Search for the cell housing the specified text and yield its (X, Y) center coordinate. 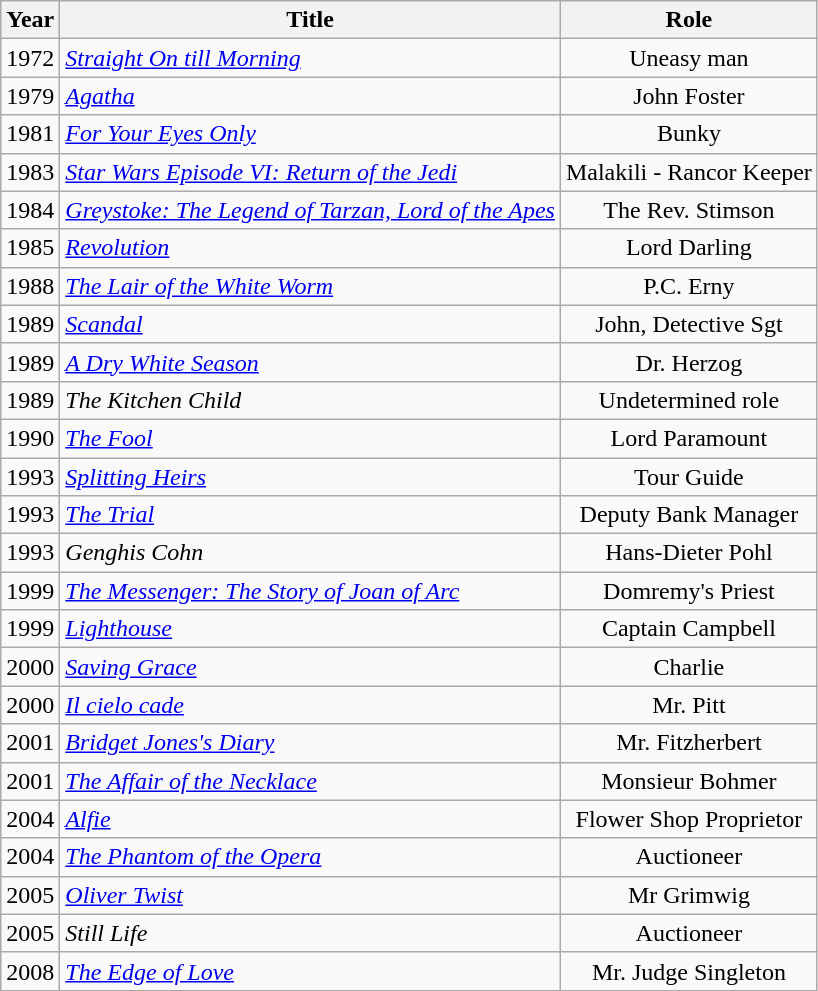
Saving Grace (310, 667)
Captain Campbell (688, 629)
Monsieur Bohmer (688, 781)
Lord Darling (688, 248)
Charlie (688, 667)
1988 (30, 286)
2008 (30, 971)
Splitting Heirs (310, 477)
1979 (30, 96)
Lighthouse (310, 629)
John Foster (688, 96)
The Trial (310, 515)
1981 (30, 134)
Greystoke: The Legend of Tarzan, Lord of the Apes (310, 210)
1985 (30, 248)
The Rev. Stimson (688, 210)
Undetermined role (688, 400)
Title (310, 20)
1972 (30, 58)
Still Life (310, 933)
Mr Grimwig (688, 895)
John, Detective Sgt (688, 324)
The Kitchen Child (310, 400)
Bunky (688, 134)
1983 (30, 172)
Genghis Cohn (310, 553)
Hans-Dieter Pohl (688, 553)
Revolution (310, 248)
The Phantom of the Opera (310, 857)
Straight On till Morning (310, 58)
Star Wars Episode VI: Return of the Jedi (310, 172)
Uneasy man (688, 58)
Scandal (310, 324)
The Affair of the Necklace (310, 781)
Mr. Judge Singleton (688, 971)
Domremy's Priest (688, 591)
1990 (30, 438)
A Dry White Season (310, 362)
The Messenger: The Story of Joan of Arc (310, 591)
Tour Guide (688, 477)
Alfie (310, 819)
For Your Eyes Only (310, 134)
Mr. Pitt (688, 705)
Il cielo cade (310, 705)
Year (30, 20)
The Lair of the White Worm (310, 286)
Mr. Fitzherbert (688, 743)
Lord Paramount (688, 438)
P.C. Erny (688, 286)
Role (688, 20)
Malakili - Rancor Keeper (688, 172)
Agatha (310, 96)
Oliver Twist (310, 895)
1984 (30, 210)
The Edge of Love (310, 971)
Flower Shop Proprietor (688, 819)
Deputy Bank Manager (688, 515)
Dr. Herzog (688, 362)
Bridget Jones's Diary (310, 743)
The Fool (310, 438)
